Identify which cell holds the provided text, then report its [X, Y] central coordinate. 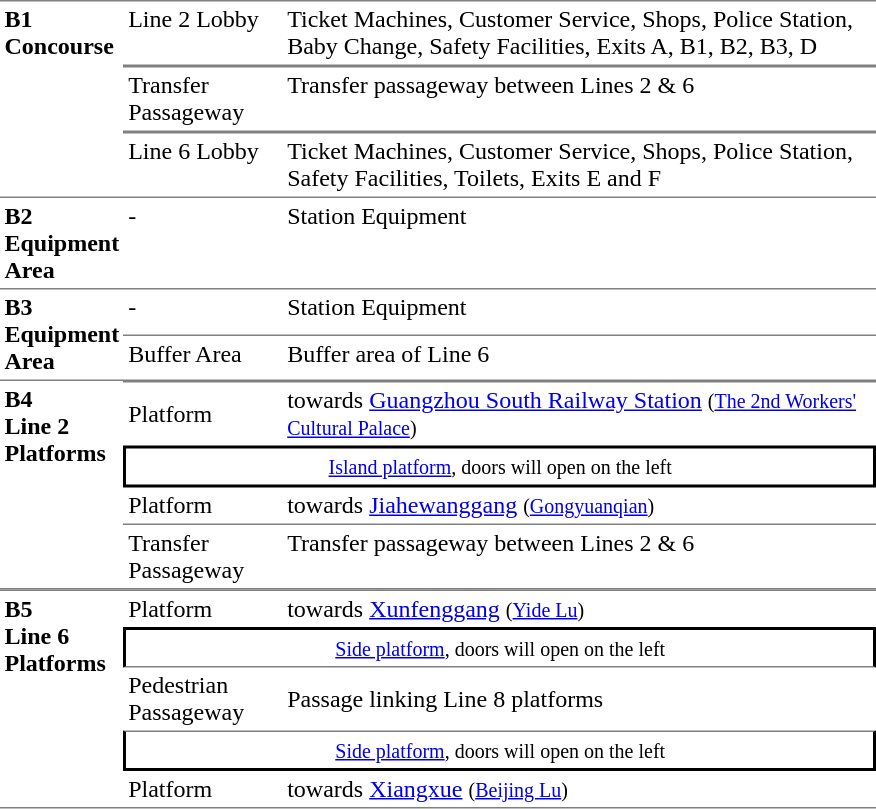
B2Equipment Area [62, 244]
B3Equipment Area [62, 336]
Line 2 Lobby [204, 33]
B4Line 2 Platforms [62, 485]
B1Concourse [62, 99]
Line 6 Lobby [204, 165]
Buffer Area [204, 358]
Pedestrian Passageway [204, 700]
B5Line 6 Platforms [62, 700]
